Provide the (x, y) coordinate of the cell's center where the given text is located.  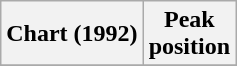
Peakposition (189, 34)
Chart (1992) (72, 34)
